Scan for the cell matching the given text and deliver its [x, y] coordinate at center. 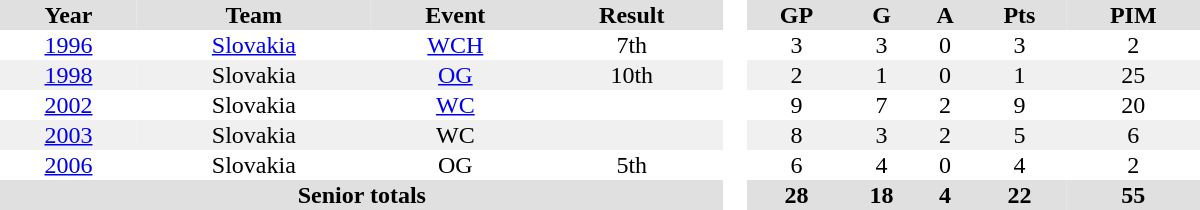
55 [1133, 195]
7 [882, 105]
2006 [68, 165]
22 [1019, 195]
PIM [1133, 15]
2003 [68, 135]
Pts [1019, 15]
Year [68, 15]
20 [1133, 105]
5 [1019, 135]
WCH [456, 45]
Senior totals [362, 195]
1996 [68, 45]
GP [797, 15]
Result [632, 15]
7th [632, 45]
A [946, 15]
8 [797, 135]
28 [797, 195]
10th [632, 75]
25 [1133, 75]
5th [632, 165]
1998 [68, 75]
2002 [68, 105]
18 [882, 195]
Team [254, 15]
G [882, 15]
Event [456, 15]
